Provide the (x, y) coordinate of the cell's center where the given text is located.  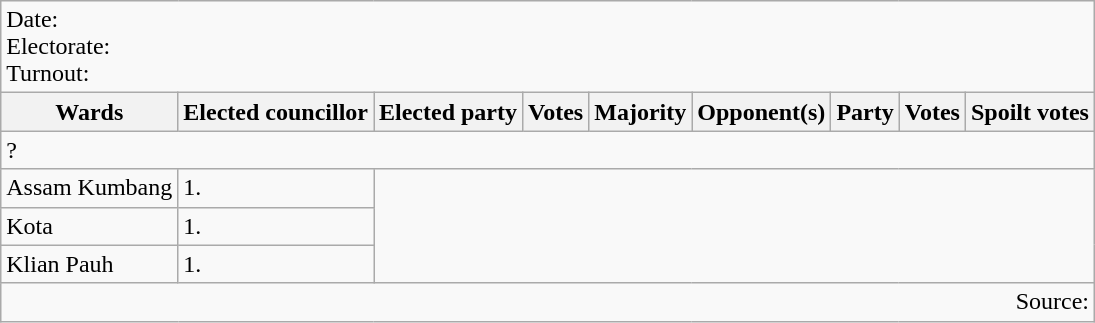
Party (865, 112)
Wards (90, 112)
Assam Kumbang (90, 188)
Klian Pauh (90, 264)
Elected councillor (276, 112)
Majority (640, 112)
Spoilt votes (1030, 112)
Elected party (448, 112)
Source: (548, 302)
Kota (90, 226)
Date: Electorate: Turnout: (548, 47)
Opponent(s) (762, 112)
? (548, 150)
